Determine the [X, Y] coordinate at the center of the cell enclosing the given text.  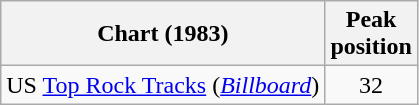
Peak position [371, 34]
US Top Rock Tracks (Billboard) [163, 85]
32 [371, 85]
Chart (1983) [163, 34]
